Search for the cell housing the specified text and yield its [X, Y] center coordinate. 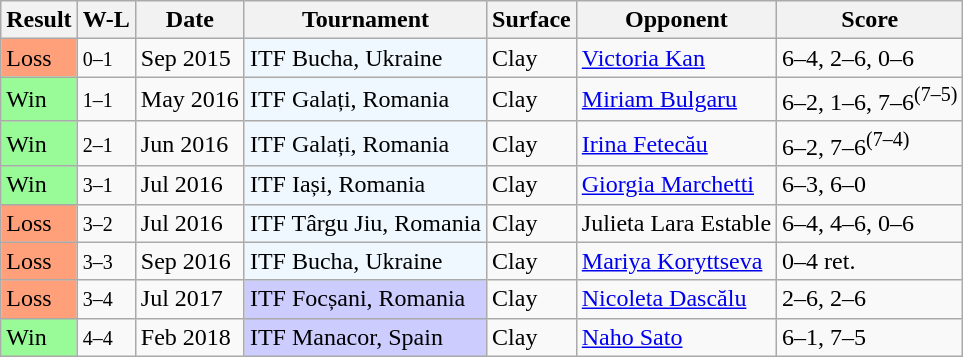
Jun 2016 [190, 144]
2–6, 2–6 [870, 299]
Sep 2015 [190, 58]
ITF Târgu Jiu, Romania [365, 223]
Result [39, 20]
Mariya Koryttseva [676, 261]
0–1 [106, 58]
Victoria Kan [676, 58]
Naho Sato [676, 337]
3–3 [106, 261]
6–1, 7–5 [870, 337]
2–1 [106, 144]
3–2 [106, 223]
Julieta Lara Estable [676, 223]
6–2, 7–6(7–4) [870, 144]
6–4, 2–6, 0–6 [870, 58]
Tournament [365, 20]
W-L [106, 20]
Jul 2017 [190, 299]
Miriam Bulgaru [676, 100]
Score [870, 20]
1–1 [106, 100]
Surface [532, 20]
Giorgia Marchetti [676, 185]
0–4 ret. [870, 261]
Feb 2018 [190, 337]
Sep 2016 [190, 261]
Date [190, 20]
4–4 [106, 337]
ITF Iași, Romania [365, 185]
ITF Focșani, Romania [365, 299]
6–3, 6–0 [870, 185]
ITF Manacor, Spain [365, 337]
Opponent [676, 20]
6–4, 4–6, 0–6 [870, 223]
May 2016 [190, 100]
3–4 [106, 299]
3–1 [106, 185]
Nicoleta Dascălu [676, 299]
6–2, 1–6, 7–6(7–5) [870, 100]
Irina Fetecău [676, 144]
